Scan for the cell matching the given text and deliver its [X, Y] coordinate at center. 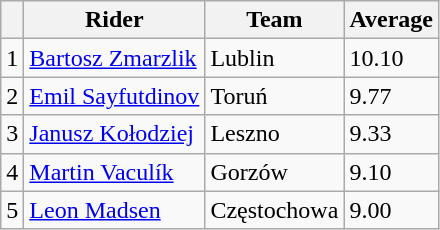
2 [12, 96]
4 [12, 172]
9.33 [392, 134]
Gorzów [274, 172]
Częstochowa [274, 210]
5 [12, 210]
Rider [114, 20]
Leon Madsen [114, 210]
Martin Vaculík [114, 172]
9.77 [392, 96]
10.10 [392, 58]
Team [274, 20]
Lublin [274, 58]
Janusz Kołodziej [114, 134]
Bartosz Zmarzlik [114, 58]
3 [12, 134]
9.00 [392, 210]
Emil Sayfutdinov [114, 96]
Average [392, 20]
Toruń [274, 96]
1 [12, 58]
Leszno [274, 134]
9.10 [392, 172]
